From the cell containing the given text, extract its center point as (x, y) coordinate. 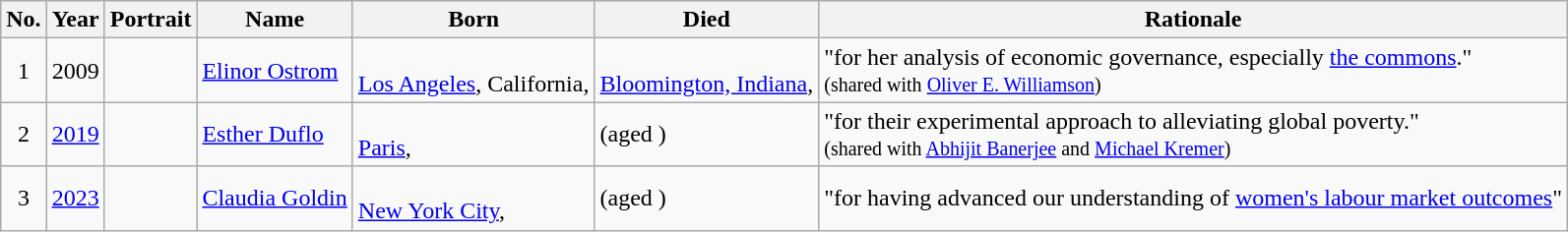
Esther Duflo (275, 134)
1 (24, 71)
Los Angeles, California, (473, 71)
No. (24, 20)
2023 (75, 199)
2 (24, 134)
Died (707, 20)
Bloomington, Indiana, (707, 71)
"for their experimental approach to alleviating global poverty."(shared with Abhijit Banerjee and Michael Kremer) (1193, 134)
Rationale (1193, 20)
Portrait (151, 20)
"for having advanced our understanding of women's labour market outcomes" (1193, 199)
2019 (75, 134)
New York City, (473, 199)
Name (275, 20)
"for her analysis of economic governance, especially the commons."(shared with Oliver E. Williamson) (1193, 71)
Claudia Goldin (275, 199)
3 (24, 199)
Elinor Ostrom (275, 71)
Paris, (473, 134)
2009 (75, 71)
Born (473, 20)
Year (75, 20)
